From the cell containing the given text, extract its center point as [x, y] coordinate. 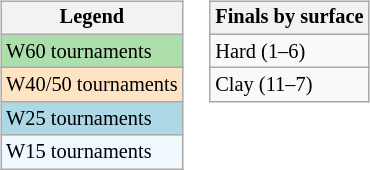
Finals by surface [289, 18]
Legend [92, 18]
W25 tournaments [92, 119]
W15 tournaments [92, 152]
W60 tournaments [92, 51]
Clay (11–7) [289, 85]
Hard (1–6) [289, 51]
W40/50 tournaments [92, 85]
